Detect which cell encompasses the target text, then output its [X, Y] center coordinate. 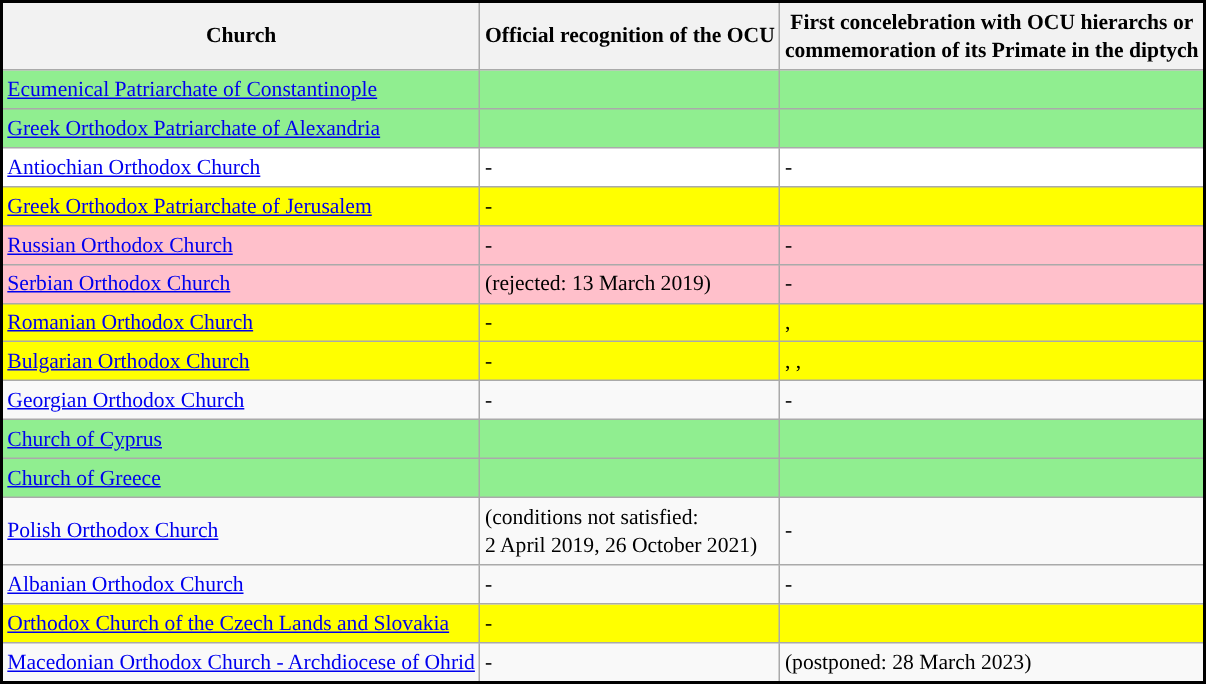
Antiochian Orthodox Church [241, 168]
Russian Orthodox Church [241, 246]
Serbian Orthodox Church [241, 284]
Bulgarian Orthodox Church [241, 362]
Romanian Orthodox Church [241, 322]
(conditions not satisfied:2 April 2019, 26 October 2021) [630, 532]
Church of Greece [241, 478]
, [992, 322]
Orthodox Church of the Czech Lands and Slovakia [241, 624]
Polish Orthodox Church [241, 532]
Ecumenical Patriarchate of Constantinople [241, 90]
Greek Orthodox Patriarchate of Jerusalem [241, 206]
Greek Orthodox Patriarchate of Alexandria [241, 128]
First concelebration with OCU hierarchs orcommemoration of its Primate in the diptych [992, 36]
(postponed: 28 March 2023) [992, 663]
Georgian Orthodox Church [241, 400]
Macedonian Orthodox Church - Archdiocese of Ohrid [241, 663]
Church of Cyprus [241, 440]
Church [241, 36]
(rejected: 13 March 2019) [630, 284]
, , [992, 362]
Official recognition of the OCU [630, 36]
Albanian Orthodox Church [241, 584]
